Detect which cell encompasses the target text, then output its [X, Y] center coordinate. 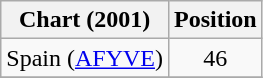
46 [215, 58]
Position [215, 20]
Spain (AFYVE) [85, 58]
Chart (2001) [85, 20]
